Locate the cell with the specified text and output its [X, Y] center coordinate. 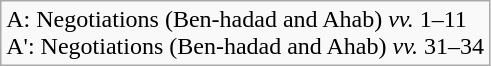
A: Negotiations (Ben-hadad and Ahab) vv. 1–11A': Negotiations (Ben-hadad and Ahab) vv. 31–34 [246, 34]
